Pinpoint the cell where the given text exists, returning its (x, y) midpoint coordinate. 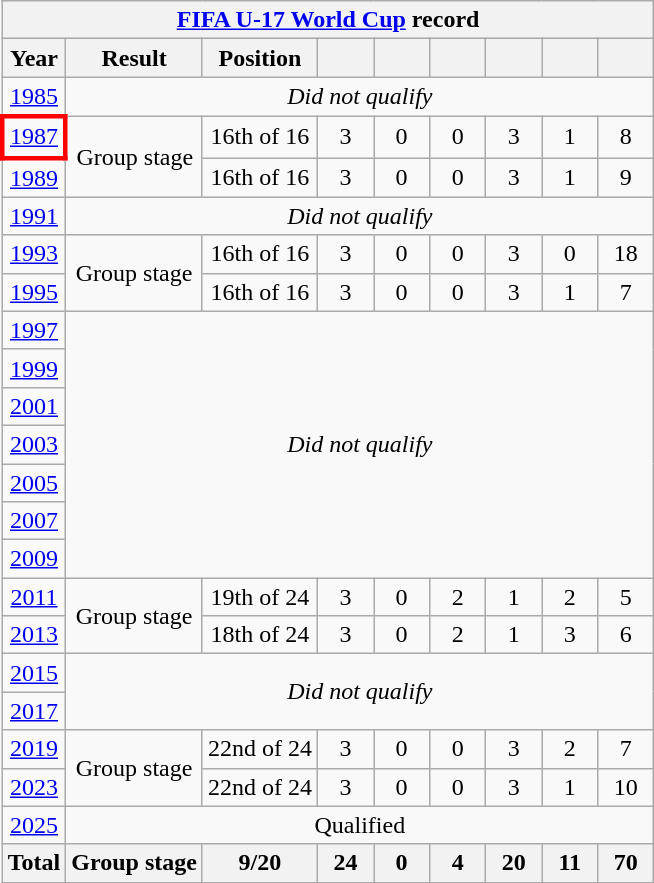
1995 (34, 292)
1997 (34, 330)
Position (260, 58)
1991 (34, 216)
2007 (34, 521)
Year (34, 58)
5 (626, 597)
8 (626, 136)
2017 (34, 711)
1993 (34, 254)
9 (626, 178)
2011 (34, 597)
18th of 24 (260, 635)
6 (626, 635)
FIFA U-17 World Cup record (328, 20)
2009 (34, 559)
2001 (34, 406)
1999 (34, 368)
2013 (34, 635)
2005 (34, 483)
1989 (34, 178)
2025 (34, 825)
19th of 24 (260, 597)
Qualified (360, 825)
24 (345, 863)
9/20 (260, 863)
70 (626, 863)
2019 (34, 749)
10 (626, 787)
Total (34, 863)
Result (134, 58)
18 (626, 254)
1987 (34, 136)
20 (514, 863)
11 (570, 863)
2003 (34, 444)
2015 (34, 673)
2023 (34, 787)
1985 (34, 97)
4 (458, 863)
